From the cell containing the given text, extract its center point as [X, Y] coordinate. 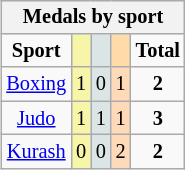
Sport [36, 51]
Kurash [36, 152]
Total [158, 51]
3 [158, 118]
Boxing [36, 84]
Medals by sport [92, 17]
Judo [36, 118]
